Detect which cell encompasses the target text, then output its (x, y) center coordinate. 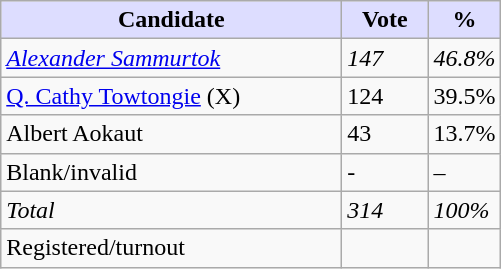
Albert Aokaut (172, 134)
124 (385, 96)
Registered/turnout (172, 248)
100% (464, 210)
13.7% (464, 134)
Alexander Sammurtok (172, 58)
- (385, 172)
– (464, 172)
Blank/invalid (172, 172)
147 (385, 58)
Candidate (172, 20)
43 (385, 134)
% (464, 20)
39.5% (464, 96)
Vote (385, 20)
Total (172, 210)
Q. Cathy Towtongie (X) (172, 96)
46.8% (464, 58)
314 (385, 210)
